Output the [X, Y] coordinate of the center of the cell containing the given text.  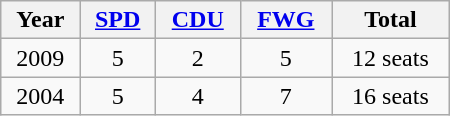
4 [198, 96]
SPD [118, 20]
7 [286, 96]
FWG [286, 20]
2 [198, 58]
12 seats [391, 58]
16 seats [391, 96]
2004 [40, 96]
2009 [40, 58]
Total [391, 20]
Year [40, 20]
CDU [198, 20]
